Pinpoint the cell where the given text exists, returning its [x, y] midpoint coordinate. 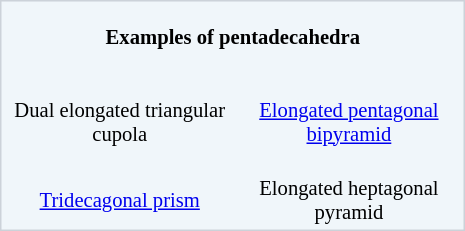
Elongated heptagonal pyramid [348, 188]
Elongated pentagonal bipyramid [348, 110]
Tridecagonal prism [120, 188]
Examples of pentadecahedra [232, 36]
Dual elongated triangular cupola [120, 110]
